Output the [X, Y] coordinate of the center of the cell containing the given text.  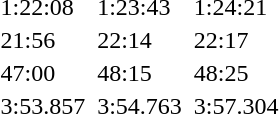
48:15 [140, 73]
22:14 [140, 40]
